Provide the [x, y] coordinate of the cell's center where the given text is located.  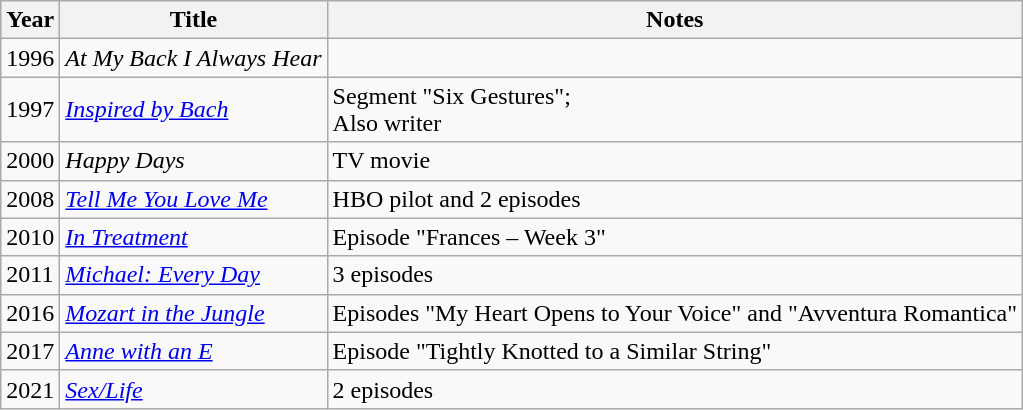
2000 [30, 161]
Segment "Six Gestures";Also writer [674, 110]
At My Back I Always Hear [194, 58]
Notes [674, 20]
3 episodes [674, 275]
2011 [30, 275]
2021 [30, 389]
Year [30, 20]
TV movie [674, 161]
Mozart in the Jungle [194, 313]
2010 [30, 237]
2017 [30, 351]
Anne with an E [194, 351]
Episode "Frances – Week 3" [674, 237]
Tell Me You Love Me [194, 199]
Title [194, 20]
In Treatment [194, 237]
2008 [30, 199]
Episode "Tightly Knotted to a Similar String" [674, 351]
Happy Days [194, 161]
1996 [30, 58]
1997 [30, 110]
Michael: Every Day [194, 275]
HBO pilot and 2 episodes [674, 199]
2016 [30, 313]
2 episodes [674, 389]
Episodes "My Heart Opens to Your Voice" and "Avventura Romantica" [674, 313]
Sex/Life [194, 389]
Inspired by Bach [194, 110]
